From the cell containing the given text, extract its center point as (X, Y) coordinate. 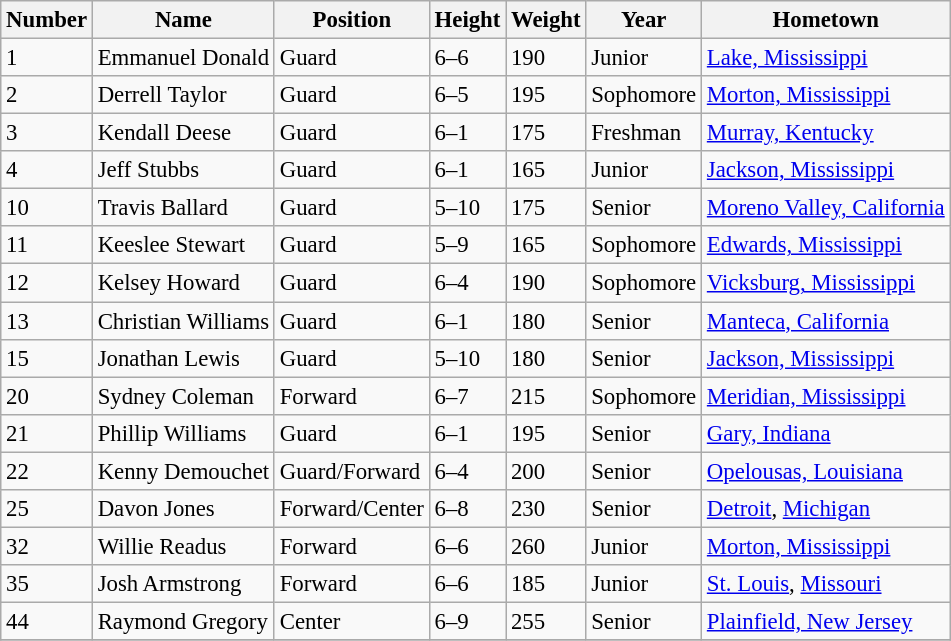
Edwards, Mississippi (826, 245)
Jeff Stubbs (183, 170)
255 (546, 621)
Freshman (644, 133)
Emmanuel Donald (183, 58)
Davon Jones (183, 509)
5–9 (467, 245)
Kenny Demouchet (183, 471)
Guard/Forward (352, 471)
12 (47, 283)
185 (546, 584)
3 (47, 133)
St. Louis, Missouri (826, 584)
Derrell Taylor (183, 95)
Detroit, Michigan (826, 509)
Travis Ballard (183, 208)
Height (467, 20)
6–5 (467, 95)
Weight (546, 20)
Raymond Gregory (183, 621)
Vicksburg, Mississippi (826, 283)
25 (47, 509)
13 (47, 321)
Meridian, Mississippi (826, 396)
15 (47, 358)
Name (183, 20)
44 (47, 621)
215 (546, 396)
Gary, Indiana (826, 433)
Christian Williams (183, 321)
Sydney Coleman (183, 396)
Kendall Deese (183, 133)
10 (47, 208)
4 (47, 170)
Hometown (826, 20)
11 (47, 245)
Keeslee Stewart (183, 245)
Forward/Center (352, 509)
35 (47, 584)
Number (47, 20)
Willie Readus (183, 546)
21 (47, 433)
1 (47, 58)
Center (352, 621)
2 (47, 95)
6–8 (467, 509)
Jonathan Lewis (183, 358)
Position (352, 20)
Josh Armstrong (183, 584)
Murray, Kentucky (826, 133)
Kelsey Howard (183, 283)
Lake, Mississippi (826, 58)
6–7 (467, 396)
260 (546, 546)
200 (546, 471)
Manteca, California (826, 321)
20 (47, 396)
230 (546, 509)
Year (644, 20)
Phillip Williams (183, 433)
6–9 (467, 621)
Plainfield, New Jersey (826, 621)
Moreno Valley, California (826, 208)
32 (47, 546)
Opelousas, Louisiana (826, 471)
22 (47, 471)
